Identify which cell holds the provided text, then report its (x, y) central coordinate. 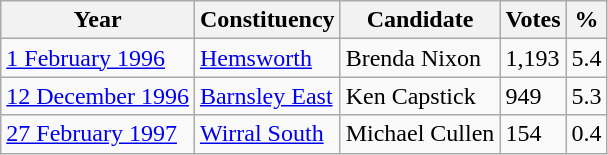
Ken Capstick (420, 96)
Constituency (267, 20)
27 February 1997 (98, 134)
Brenda Nixon (420, 58)
5.4 (586, 58)
12 December 1996 (98, 96)
% (586, 20)
949 (533, 96)
Candidate (420, 20)
1 February 1996 (98, 58)
154 (533, 134)
5.3 (586, 96)
1,193 (533, 58)
Votes (533, 20)
Barnsley East (267, 96)
0.4 (586, 134)
Michael Cullen (420, 134)
Wirral South (267, 134)
Hemsworth (267, 58)
Year (98, 20)
